Scan for the cell matching the given text and deliver its [X, Y] coordinate at center. 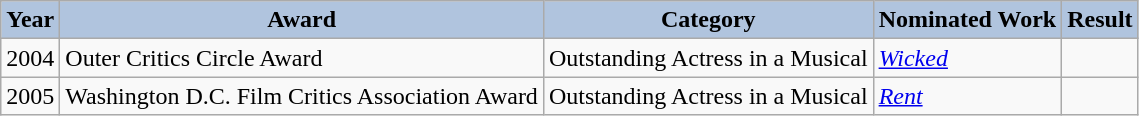
Outer Critics Circle Award [302, 58]
Result [1100, 20]
2005 [30, 96]
Category [708, 20]
Wicked [968, 58]
Washington D.C. Film Critics Association Award [302, 96]
2004 [30, 58]
Nominated Work [968, 20]
Rent [968, 96]
Year [30, 20]
Award [302, 20]
